Detect which cell encompasses the target text, then output its [x, y] center coordinate. 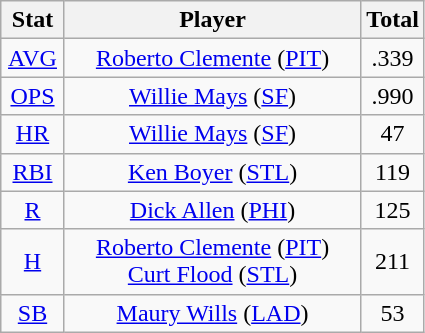
Maury Wills (LAD) [212, 313]
HR [33, 134]
R [33, 210]
Roberto Clemente (PIT)Curt Flood (STL) [212, 262]
AVG [33, 58]
53 [393, 313]
Roberto Clemente (PIT) [212, 58]
119 [393, 172]
211 [393, 262]
Ken Boyer (STL) [212, 172]
125 [393, 210]
Player [212, 20]
Dick Allen (PHI) [212, 210]
.990 [393, 96]
OPS [33, 96]
.339 [393, 58]
Total [393, 20]
H [33, 262]
Stat [33, 20]
47 [393, 134]
RBI [33, 172]
SB [33, 313]
